Determine the [x, y] coordinate at the center of the cell enclosing the given text.  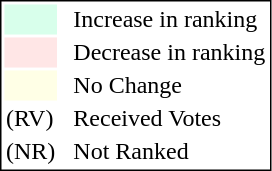
Received Votes [170, 119]
Decrease in ranking [170, 53]
Not Ranked [170, 151]
Increase in ranking [170, 19]
(NR) [30, 151]
(RV) [30, 119]
No Change [170, 85]
